Pinpoint the cell where the given text exists, returning its (x, y) midpoint coordinate. 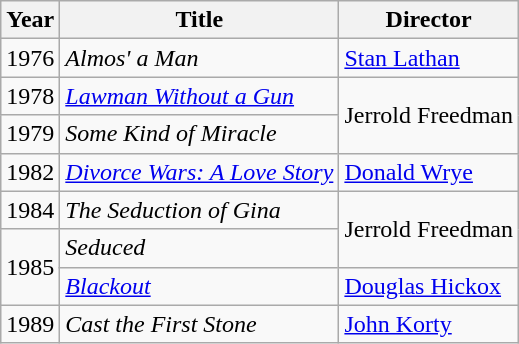
Stan Lathan (429, 58)
The Seduction of Gina (200, 210)
Cast the First Stone (200, 324)
Title (200, 20)
1989 (30, 324)
1979 (30, 134)
1985 (30, 267)
1982 (30, 172)
John Korty (429, 324)
1984 (30, 210)
Year (30, 20)
1976 (30, 58)
Lawman Without a Gun (200, 96)
Divorce Wars: A Love Story (200, 172)
Seduced (200, 248)
Director (429, 20)
1978 (30, 96)
Douglas Hickox (429, 286)
Blackout (200, 286)
Some Kind of Miracle (200, 134)
Almos' a Man (200, 58)
Donald Wrye (429, 172)
